Scan for the cell matching the given text and deliver its (x, y) coordinate at center. 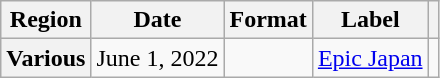
Date (158, 20)
Various (46, 58)
Region (46, 20)
Format (268, 20)
Label (370, 20)
Epic Japan (370, 58)
June 1, 2022 (158, 58)
